Identify which cell holds the provided text, then report its (x, y) central coordinate. 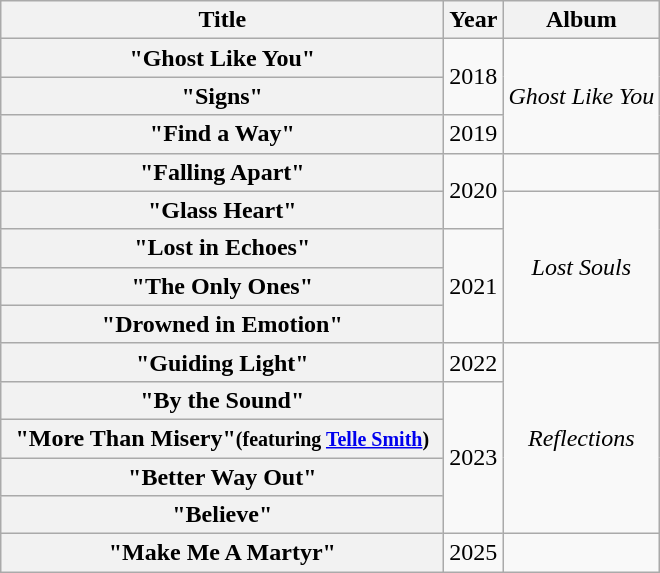
"Signs" (222, 96)
"By the Sound" (222, 400)
"Guiding Light" (222, 362)
Lost Souls (582, 267)
"Believe" (222, 515)
2025 (474, 553)
2021 (474, 286)
2023 (474, 457)
"Ghost Like You" (222, 58)
2020 (474, 191)
2022 (474, 362)
Title (222, 20)
2019 (474, 134)
"Drowned in Emotion" (222, 324)
"More Than Misery"(featuring Telle Smith) (222, 438)
Reflections (582, 438)
2018 (474, 77)
"Lost in Echoes" (222, 248)
"Find a Way" (222, 134)
"Make Me A Martyr" (222, 553)
Year (474, 20)
"Glass Heart" (222, 210)
"Falling Apart" (222, 172)
Album (582, 20)
"The Only Ones" (222, 286)
Ghost Like You (582, 96)
"Better Way Out" (222, 477)
